Find where the given text appears and provide that cell's center as (x, y) coordinate. 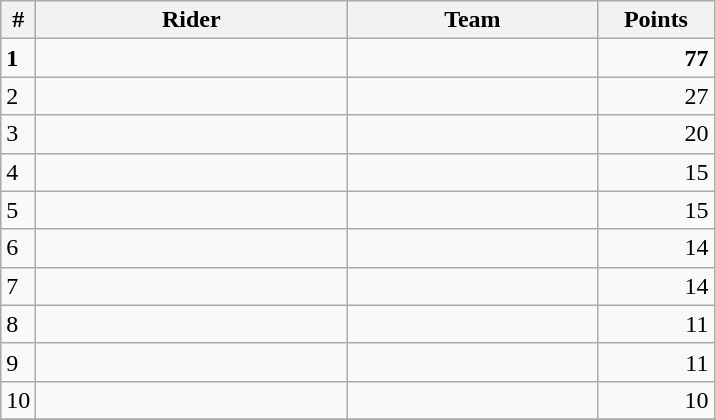
5 (18, 210)
27 (656, 96)
1 (18, 58)
20 (656, 134)
Team (472, 20)
6 (18, 248)
7 (18, 286)
Points (656, 20)
3 (18, 134)
8 (18, 324)
Rider (192, 20)
2 (18, 96)
# (18, 20)
9 (18, 362)
77 (656, 58)
4 (18, 172)
